Return (x, y) of the center of cell containing provided text 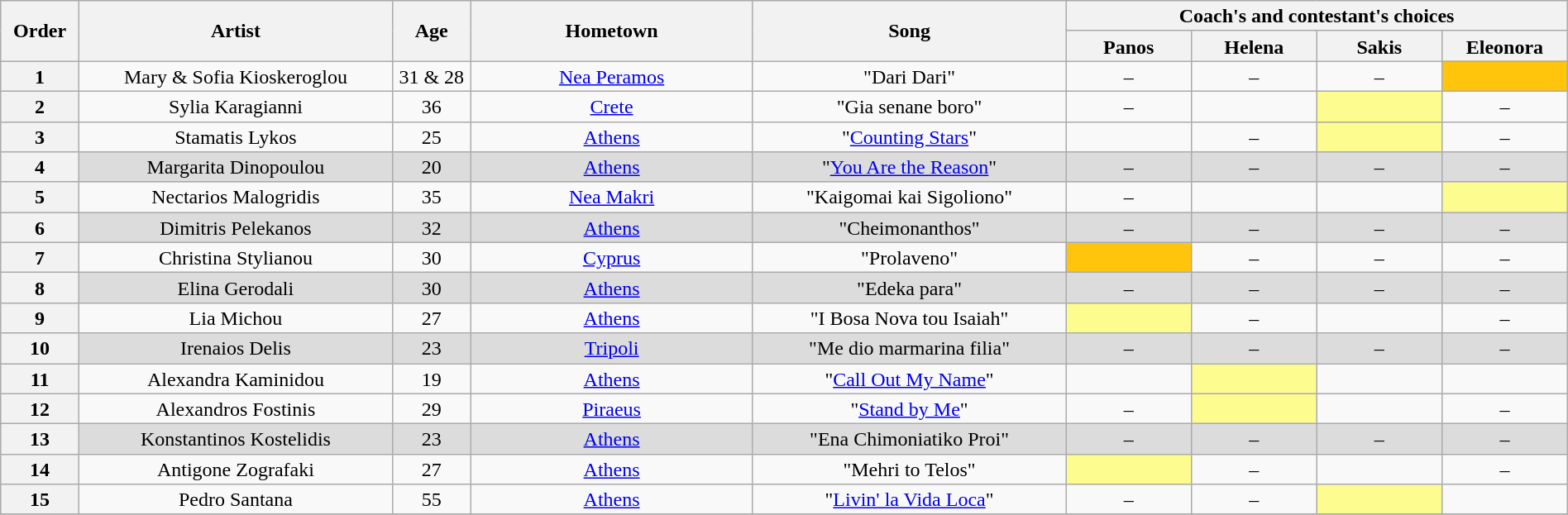
"Stand by Me" (910, 408)
"Counting Stars" (910, 137)
25 (432, 137)
Hometown (612, 31)
Nectarios Malogridis (235, 197)
Margarita Dinopoulou (235, 167)
Eleonora (1505, 46)
Age (432, 31)
Piraeus (612, 408)
"Edeka para" (910, 288)
2 (40, 106)
Artist (235, 31)
Alexandra Kaminidou (235, 379)
12 (40, 408)
9 (40, 317)
10 (40, 349)
13 (40, 440)
Crete (612, 106)
Sakis (1379, 46)
Dimitris Pelekanos (235, 228)
"Ena Chimoniatiko Proi" (910, 440)
Antigone Zografaki (235, 470)
Irenaios Delis (235, 349)
"Prolaveno" (910, 258)
Order (40, 31)
15 (40, 499)
Mary & Sofia Kioskeroglou (235, 76)
35 (432, 197)
36 (432, 106)
55 (432, 499)
19 (432, 379)
Lia Michou (235, 317)
"Call Out My Name" (910, 379)
7 (40, 258)
6 (40, 228)
"Kaigomai kai Sigoliono" (910, 197)
8 (40, 288)
Nea Makri (612, 197)
Coach's and contestant's choices (1317, 17)
Sylia Karagianni (235, 106)
Helena (1255, 46)
Stamatis Lykos (235, 137)
Christina Stylianou (235, 258)
31 & 28 (432, 76)
"Mehri to Telos" (910, 470)
Alexandros Fostinis (235, 408)
5 (40, 197)
"Dari Dari" (910, 76)
3 (40, 137)
"You Are the Reason" (910, 167)
Panos (1129, 46)
1 (40, 76)
Cyprus (612, 258)
4 (40, 167)
11 (40, 379)
20 (432, 167)
Pedro Santana (235, 499)
Song (910, 31)
Elina Gerodali (235, 288)
"Livin' la Vida Loca" (910, 499)
29 (432, 408)
"Cheimonanthos" (910, 228)
"I Bosa Nova tou Isaiah" (910, 317)
"Gia senane boro" (910, 106)
Tripoli (612, 349)
"Me dio marmarina filia" (910, 349)
32 (432, 228)
14 (40, 470)
Konstantinos Kostelidis (235, 440)
Nea Peramos (612, 76)
